From the cell containing the given text, extract its center point as [x, y] coordinate. 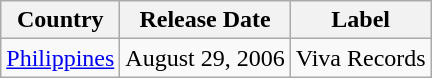
Philippines [60, 58]
Country [60, 20]
August 29, 2006 [205, 58]
Label [360, 20]
Viva Records [360, 58]
Release Date [205, 20]
